Search for the cell housing the specified text and yield its [x, y] center coordinate. 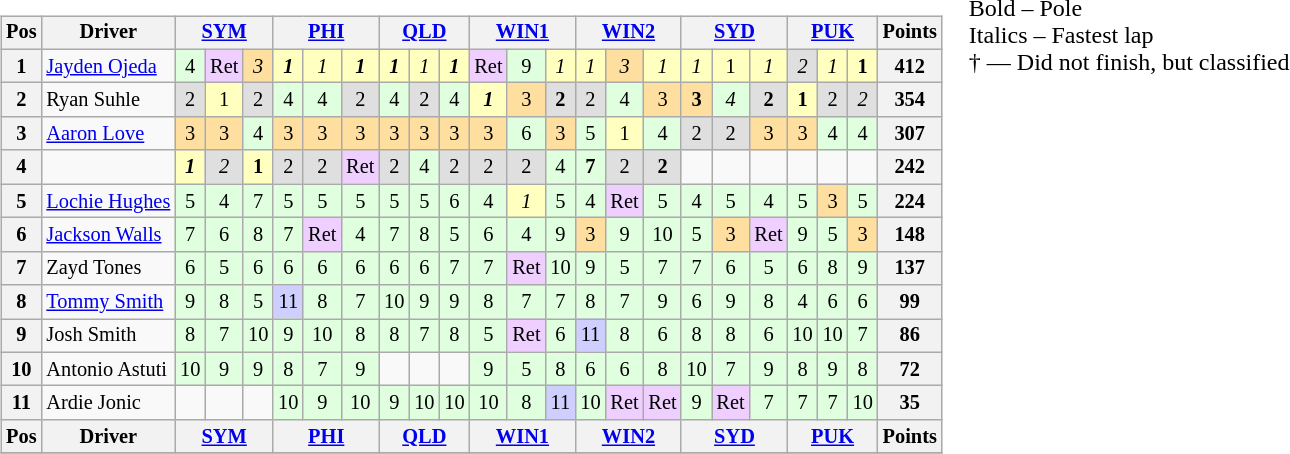
Aaron Love [108, 134]
354 [910, 100]
148 [910, 235]
Jayden Ojeda [108, 66]
307 [910, 134]
137 [910, 268]
224 [910, 201]
Tommy Smith [108, 302]
412 [910, 66]
99 [910, 302]
Lochie Hughes [108, 201]
35 [910, 403]
Ryan Suhle [108, 100]
Jackson Walls [108, 235]
86 [910, 336]
72 [910, 369]
Josh Smith [108, 336]
242 [910, 167]
Ardie Jonic [108, 403]
Zayd Tones [108, 268]
Antonio Astuti [108, 369]
